Find where the given text appears and provide that cell's center as [X, Y] coordinate. 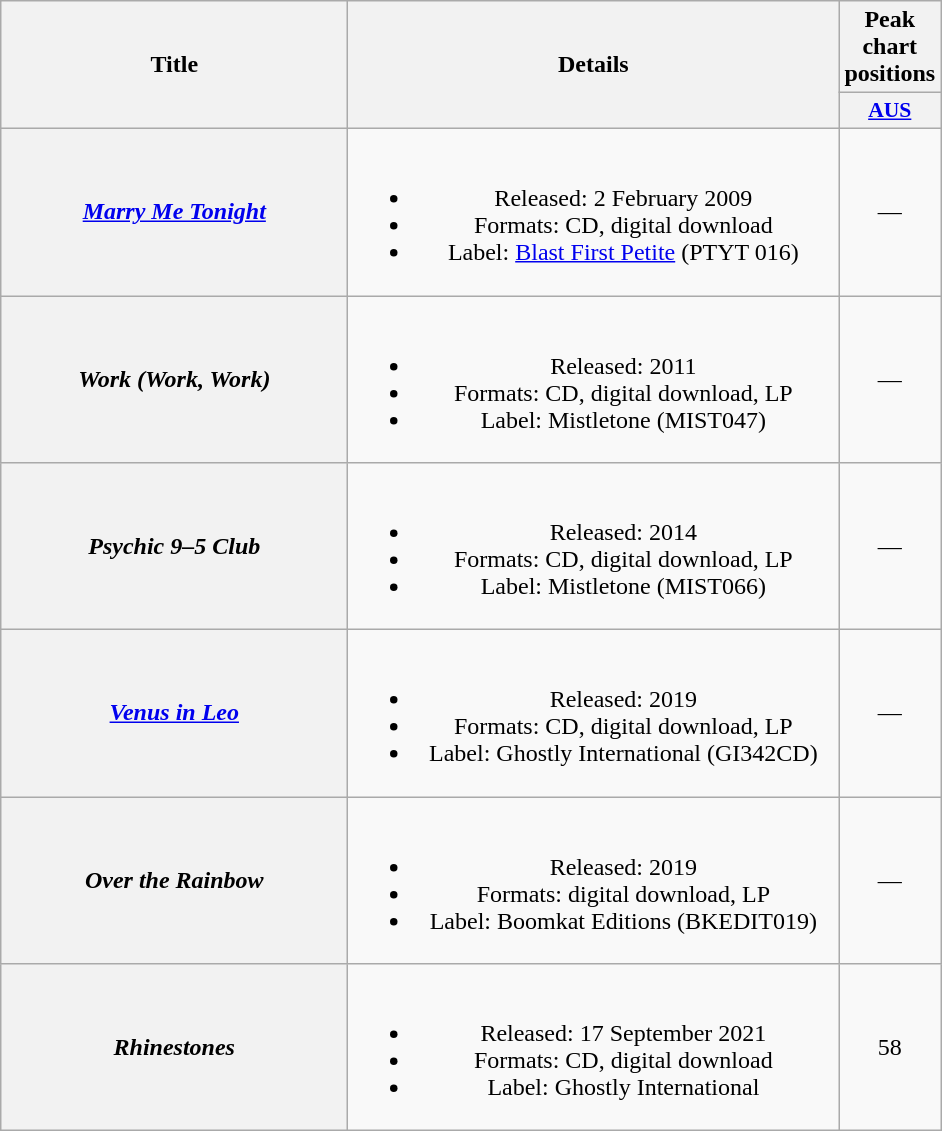
Over the Rainbow [174, 880]
Peak chart positions [890, 47]
58 [890, 1048]
Psychic 9–5 Club [174, 546]
Released: 2019Formats: CD, digital download, LPLabel: Ghostly International (GI342CD) [594, 714]
AUS [890, 111]
Released: 17 September 2021Formats: CD, digital downloadLabel: Ghostly International [594, 1048]
Venus in Leo [174, 714]
Rhinestones [174, 1048]
Released: 2011Formats: CD, digital download, LPLabel: Mistletone (MIST047) [594, 380]
Marry Me Tonight [174, 212]
Work (Work, Work) [174, 380]
Released: 2014Formats: CD, digital download, LPLabel: Mistletone (MIST066) [594, 546]
Details [594, 65]
Title [174, 65]
Released: 2019Formats: digital download, LPLabel: Boomkat Editions (BKEDIT019) [594, 880]
Released: 2 February 2009Formats: CD, digital downloadLabel: Blast First Petite (PTYT 016) [594, 212]
